From the cell containing the given text, extract its center point as [x, y] coordinate. 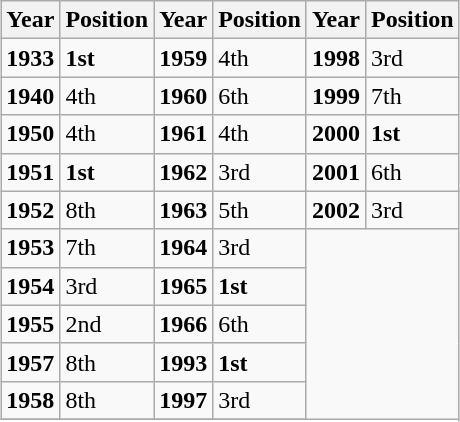
1960 [184, 96]
1954 [30, 286]
5th [260, 210]
1963 [184, 210]
2000 [336, 134]
1953 [30, 248]
1940 [30, 96]
2002 [336, 210]
1958 [30, 400]
1998 [336, 58]
1997 [184, 400]
1964 [184, 248]
1957 [30, 362]
1955 [30, 324]
1933 [30, 58]
1961 [184, 134]
2001 [336, 172]
2nd [107, 324]
1951 [30, 172]
1966 [184, 324]
1993 [184, 362]
1950 [30, 134]
1959 [184, 58]
1962 [184, 172]
1999 [336, 96]
1952 [30, 210]
1965 [184, 286]
